For the text-containing cell, return its midpoint in (X, Y) coordinate format. 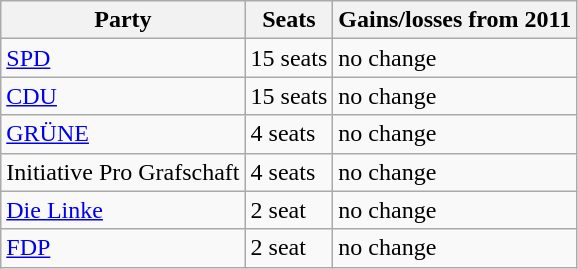
Die Linke (123, 210)
SPD (123, 58)
Initiative Pro Grafschaft (123, 172)
GRÜNE (123, 134)
Party (123, 20)
Seats (289, 20)
CDU (123, 96)
Gains/losses from 2011 (455, 20)
FDP (123, 248)
